For the text-containing cell, return its midpoint in [X, Y] coordinate format. 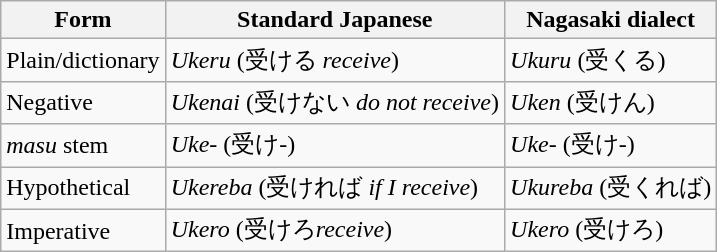
Standard Japanese [334, 20]
Ukero (受けろ) [611, 230]
Ukeru (受ける receive) [334, 60]
Ukereba (受ければ if I receive) [334, 188]
Ukero (受けろreceive) [334, 230]
Negative [83, 102]
Nagasaki dialect [611, 20]
Uken (受けん) [611, 102]
Ukuru (受くる) [611, 60]
Form [83, 20]
Plain/dictionary [83, 60]
Ukenai (受けない do not receive) [334, 102]
Ukureba (受くれば) [611, 188]
Hypothetical [83, 188]
Imperative [83, 230]
masu stem [83, 146]
